Find where the given text appears and provide that cell's center as [X, Y] coordinate. 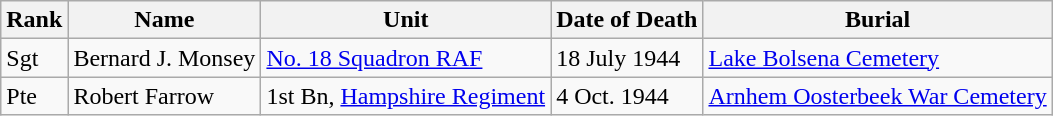
Date of Death [627, 20]
No. 18 Squadron RAF [406, 58]
Arnhem Oosterbeek War Cemetery [878, 96]
18 July 1944 [627, 58]
4 Oct. 1944 [627, 96]
Sgt [34, 58]
Burial [878, 20]
Robert Farrow [164, 96]
Lake Bolsena Cemetery [878, 58]
Unit [406, 20]
Pte [34, 96]
Rank [34, 20]
Bernard J. Monsey [164, 58]
1st Bn, Hampshire Regiment [406, 96]
Name [164, 20]
